Capture the cell that displays the provided text and extract its (x, y) central coordinate. 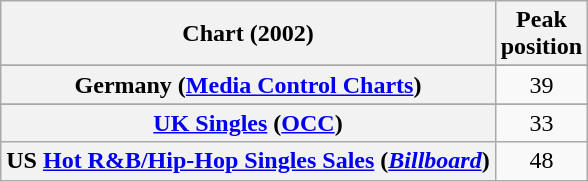
39 (541, 85)
UK Singles (OCC) (248, 123)
US Hot R&B/Hip-Hop Singles Sales (Billboard) (248, 161)
Peakposition (541, 34)
Chart (2002) (248, 34)
48 (541, 161)
33 (541, 123)
Germany (Media Control Charts) (248, 85)
